Output the [X, Y] coordinate of the center of the cell containing the given text.  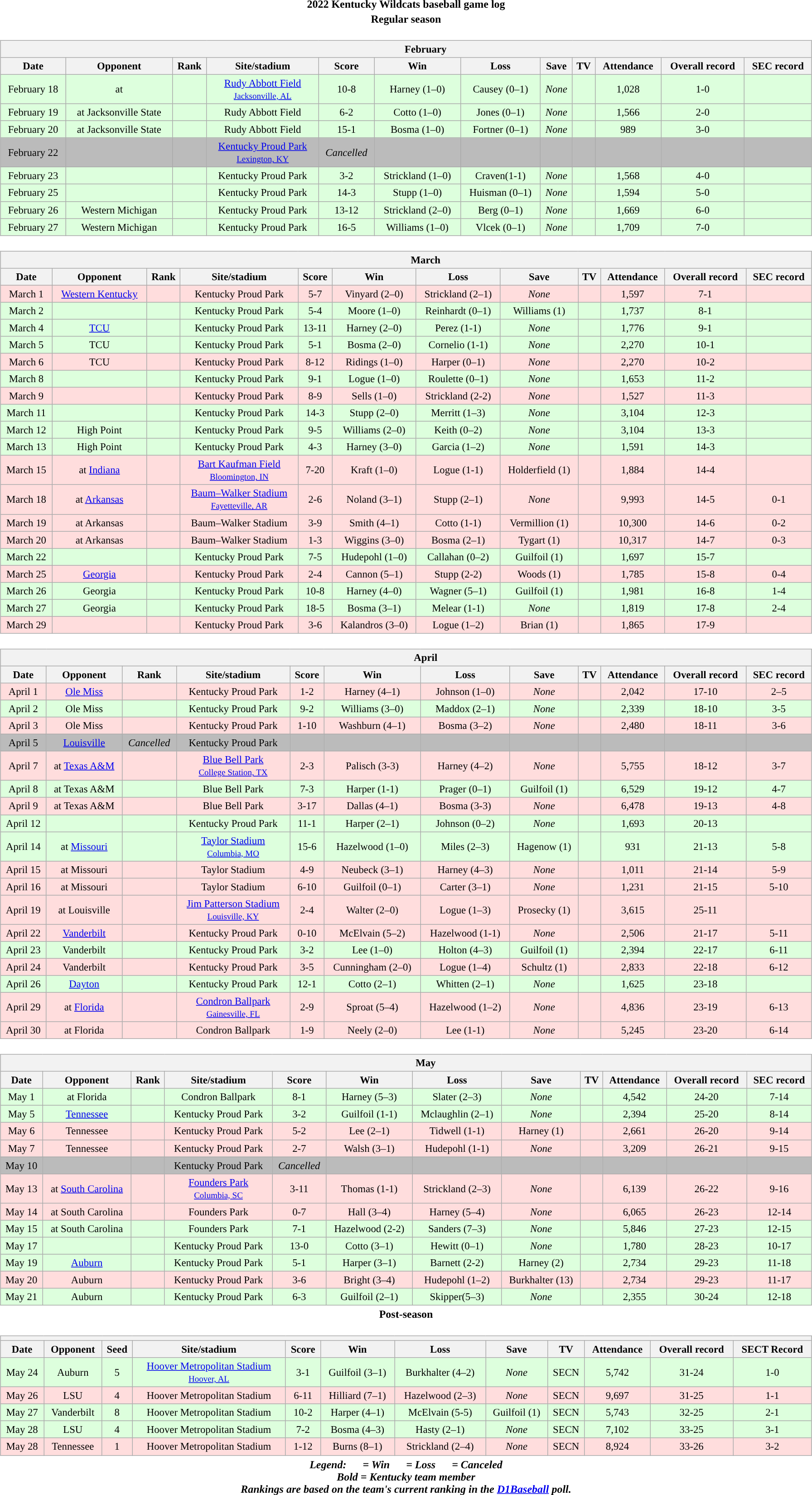
26-23 [706, 1212]
30-24 [706, 1297]
17-10 [705, 692]
Huisman (0–1) [500, 193]
1,653 [633, 379]
1,566 [628, 112]
Bosma (3-3) [465, 806]
Lee (2–1) [370, 1131]
May 24 [22, 1373]
May 13 [22, 1189]
Dallas (4–1) [372, 806]
Bright (3–4) [370, 1280]
March [406, 260]
Hall (3–4) [370, 1212]
Harney (4–0) [374, 591]
March 15 [26, 471]
7-3 [307, 789]
4-7 [778, 789]
March 6 [26, 362]
Smith (4–1) [374, 523]
9,697 [617, 1396]
Kalandros (3–0) [374, 625]
Blue Bell ParkCollege Station, TX [233, 766]
1,780 [634, 1246]
21-14 [705, 869]
February [406, 49]
5 [117, 1373]
March 22 [26, 557]
Hewitt (0–1) [457, 1246]
Logue (1-1) [458, 471]
March 9 [26, 396]
Hasty (2–1) [440, 1430]
Harney (4–2) [465, 766]
Keith (0–2) [458, 430]
Seed [117, 1349]
Strickland (2–4) [440, 1446]
Bosma (3–1) [374, 608]
13-0 [299, 1246]
Melear (1-1) [458, 608]
5-9 [778, 869]
Hilliard (7–1) [358, 1396]
1-12 [303, 1446]
1,693 [633, 823]
19-13 [705, 806]
March 19 [26, 523]
April 5 [24, 743]
Williams (1) [539, 311]
at Louisville [84, 909]
4,542 [634, 1097]
21-13 [705, 847]
Guilfoil (2–1) [370, 1297]
March 29 [26, 625]
1,776 [633, 328]
24-20 [706, 1097]
1-2 [307, 692]
11-2 [705, 379]
17-9 [705, 625]
Hazelwood (1-1) [465, 933]
18-10 [705, 709]
5,846 [634, 1228]
27-23 [706, 1228]
April 30 [24, 1030]
8 [117, 1412]
1,591 [633, 447]
12-1 [307, 984]
Johnson (0–2) [465, 823]
12-15 [779, 1228]
9,993 [633, 500]
Condron BallparkGainesville, FL [233, 1007]
9-2 [307, 709]
Logue (1–4) [465, 967]
March 5 [26, 345]
2-0 [703, 112]
Walsh (3–1) [370, 1148]
1,737 [633, 311]
2-9 [307, 1007]
11-17 [779, 1280]
Harper (2–1) [372, 823]
Harper (3–1) [370, 1263]
Cotto (1–0) [417, 112]
28-23 [706, 1246]
Harper (0–1) [458, 362]
March 13 [26, 447]
13-12 [346, 210]
Hazelwood (1–2) [465, 1007]
23-20 [705, 1030]
7-20 [315, 471]
14-7 [705, 540]
5-0 [703, 193]
6,065 [634, 1212]
Strickland (2–1) [458, 294]
15-7 [705, 557]
Jim Patterson StadiumLouisville, KY [233, 909]
March 11 [26, 413]
6,529 [633, 789]
1,884 [633, 471]
Whitten (2–1) [465, 984]
May 14 [22, 1212]
Roulette (0–1) [458, 379]
1,594 [628, 193]
6-13 [778, 1007]
Hagenow (1) [544, 847]
Harney (2–0) [374, 328]
April 26 [24, 984]
8,924 [617, 1446]
1,568 [628, 176]
April 14 [24, 847]
26-20 [706, 1131]
16-5 [346, 227]
Neubeck (3–1) [372, 869]
April 23 [24, 950]
May 20 [22, 1280]
31-24 [691, 1373]
3-9 [315, 523]
Founders ParkColumbia, SC [218, 1189]
Harney (4–1) [372, 692]
23-18 [705, 984]
at [119, 89]
May 5 [22, 1114]
26-21 [706, 1148]
3-7 [778, 766]
April 2 [24, 709]
Burkhalter (4–2) [440, 1373]
February 20 [34, 130]
Rudy Abbott FieldJacksonville, AL [263, 89]
11-18 [779, 1263]
2-6 [315, 500]
Palisch (3-3) [372, 766]
April 24 [24, 967]
6-3 [299, 1297]
33-26 [691, 1446]
5-11 [778, 933]
March 26 [26, 591]
16-8 [705, 591]
2-1 [773, 1412]
Strickland (1–0) [417, 176]
5,755 [633, 766]
4-3 [315, 447]
17-8 [705, 608]
May 1 [22, 1097]
Bart Kaufman FieldBloomington, IN [239, 471]
Stupp (2–1) [458, 500]
5,743 [617, 1412]
Harney (5–4) [457, 1212]
February 19 [34, 112]
1-4 [778, 591]
2,042 [633, 692]
Harney (2) [541, 1263]
Dayton [84, 984]
Causey (0–1) [500, 89]
Sells (1–0) [374, 396]
10-1 [705, 345]
18-12 [705, 766]
Cornelio (1-1) [458, 345]
1,669 [628, 210]
2–5 [778, 692]
Tidwell (1-1) [457, 1131]
1 [117, 1446]
Craven(1-1) [500, 176]
Hudepohl (1–0) [374, 557]
Louisville [84, 743]
May [406, 1063]
8-14 [779, 1114]
Strickland (2–3) [457, 1189]
3-17 [307, 806]
Guilfoil (0–1) [372, 887]
Stupp (2–0) [374, 413]
18-11 [705, 726]
Kraft (1–0) [374, 471]
Reinhardt (0–1) [458, 311]
Merritt (1–3) [458, 413]
26-22 [706, 1189]
Lee (1-1) [465, 1030]
Kentucky Proud ParkLexington, KY [263, 152]
9-5 [315, 430]
Hazelwood (2–3) [440, 1396]
March 25 [26, 574]
Harper (1-1) [372, 789]
May 19 [22, 1263]
May 27 [22, 1412]
25-11 [705, 909]
Wagner (5–1) [458, 591]
931 [633, 847]
April 9 [24, 806]
Logue (1–2) [458, 625]
April 12 [24, 823]
1,028 [628, 89]
Woods (1) [539, 574]
SECT Record [773, 1349]
Carter (3–1) [465, 887]
Hazelwood (2-2) [370, 1228]
12-18 [779, 1297]
Williams (2–0) [374, 430]
Skipper(5–3) [457, 1297]
May 15 [22, 1228]
May 21 [22, 1297]
3,209 [634, 1148]
2,506 [633, 933]
Holderfield (1) [539, 471]
March 18 [26, 500]
18-5 [315, 608]
Prosecky (1) [544, 909]
Lee (1–0) [372, 950]
Harney (1) [541, 1131]
22-18 [705, 967]
22-17 [705, 950]
32-25 [691, 1412]
Ridings (1–0) [374, 362]
14-6 [705, 523]
31-25 [691, 1396]
May 26 [22, 1396]
Holton (4–3) [465, 950]
1,527 [633, 396]
1,011 [633, 869]
Cunningham (2–0) [372, 967]
5,742 [617, 1373]
5-2 [299, 1131]
1-9 [307, 1030]
Sanders (7–3) [457, 1228]
9-14 [779, 1131]
Maddox (2–1) [465, 709]
15-8 [705, 574]
14-4 [705, 471]
Cannon (5–1) [374, 574]
May 6 [22, 1131]
Western Kentucky [99, 294]
Guilfoil (1-1) [370, 1114]
21-17 [705, 933]
April 15 [24, 869]
Williams (3–0) [372, 709]
Logue (1–3) [465, 909]
1,625 [633, 984]
Cotto (1-1) [458, 523]
Vlcek (0–1) [500, 227]
0-10 [307, 933]
1,981 [633, 591]
February 18 [34, 89]
Schultz (1) [544, 967]
Washburn (4–1) [372, 726]
Jones (0–1) [500, 112]
10,300 [633, 523]
2,355 [634, 1297]
7-14 [779, 1097]
6-0 [703, 210]
13-11 [315, 328]
6-14 [778, 1030]
March 20 [26, 540]
15-1 [346, 130]
7-5 [315, 557]
March 1 [26, 294]
Hazelwood (1–0) [372, 847]
3,615 [633, 909]
Vermillion (1) [539, 523]
Burkhalter (13) [541, 1280]
April [406, 658]
Miles (2–3) [465, 847]
Bosma (3–2) [465, 726]
Tygart (1) [539, 540]
1-10 [307, 726]
Logue (1–0) [374, 379]
5-8 [778, 847]
5,245 [633, 1030]
4-9 [307, 869]
Harney (3–0) [374, 447]
Strickland (2–0) [417, 210]
2,480 [633, 726]
April 7 [24, 766]
Bosma (2–1) [458, 540]
5-7 [315, 294]
0-2 [778, 523]
4-8 [778, 806]
Callahan (0–2) [458, 557]
Baum–Walker StadiumFayetteville, AR [239, 500]
May 10 [22, 1165]
11-1 [307, 823]
Berg (0–1) [500, 210]
10,317 [633, 540]
13-3 [705, 430]
25-20 [706, 1114]
Hudepohl (1–2) [457, 1280]
7,102 [617, 1430]
Wiggins (3–0) [374, 540]
Moore (1–0) [374, 311]
April 22 [24, 933]
at Indiana [99, 471]
0-7 [299, 1212]
5-10 [778, 887]
15-6 [307, 847]
21-15 [705, 887]
7-2 [303, 1430]
Hoover Metropolitan StadiumHoover, AL [209, 1373]
Harney (5–3) [370, 1097]
2,339 [633, 709]
April 1 [24, 692]
Sproat (5–4) [372, 1007]
Stupp (2-2) [458, 574]
1,819 [633, 608]
Prager (0–1) [465, 789]
Neely (2–0) [372, 1030]
989 [628, 130]
5-4 [315, 311]
February 25 [34, 193]
9-16 [779, 1189]
February 26 [34, 210]
Bosma (4–3) [358, 1430]
Harper (4–1) [358, 1412]
Harney (1–0) [417, 89]
0-3 [778, 540]
March 8 [26, 379]
2,661 [634, 1131]
Brian (1) [539, 625]
February 23 [34, 176]
8-12 [315, 362]
6,478 [633, 806]
3-0 [703, 130]
6,139 [634, 1189]
23-19 [705, 1007]
Harney (4–3) [465, 869]
May 17 [22, 1246]
March 2 [26, 311]
2-3 [307, 766]
9-15 [779, 1148]
8-9 [315, 396]
McElvain (5-5) [440, 1412]
Mclaughlin (2–1) [457, 1114]
1,597 [633, 294]
Hudepohl (1-1) [457, 1148]
0-4 [778, 574]
April 3 [24, 726]
19-12 [705, 789]
4,836 [633, 1007]
6-12 [778, 967]
Vinyard (2–0) [374, 294]
14-5 [705, 500]
1,785 [633, 574]
7-0 [703, 227]
1,697 [633, 557]
4-0 [703, 176]
May 7 [22, 1148]
March 4 [26, 328]
March 12 [26, 430]
1,865 [633, 625]
Guilfoil (3–1) [358, 1373]
1,709 [628, 227]
10-17 [779, 1246]
April 29 [24, 1007]
11-3 [705, 396]
Thomas (1-1) [370, 1189]
Walter (2–0) [372, 909]
April 8 [24, 789]
1-3 [315, 540]
2-7 [299, 1148]
February 22 [34, 152]
3-11 [299, 1189]
Burns (8–1) [358, 1446]
12-14 [779, 1212]
Taylor StadiumColumbia, MO [233, 847]
March 27 [26, 608]
Perez (1-1) [458, 328]
Stupp (1–0) [417, 193]
6-10 [307, 887]
April 19 [24, 909]
12-3 [705, 413]
Bosma (1–0) [417, 130]
Cotto (2–1) [372, 984]
33-25 [691, 1430]
McElvain (5–2) [372, 933]
Noland (3–1) [374, 500]
Williams (1–0) [417, 227]
Fortner (0–1) [500, 130]
Bosma (2–0) [374, 345]
20-13 [705, 823]
1-1 [773, 1396]
1,231 [633, 887]
April 16 [24, 887]
Slater (2–3) [457, 1097]
Johnson (1–0) [465, 692]
6-2 [346, 112]
Cotto (3–1) [370, 1246]
Strickland (2-2) [458, 396]
Barnett (2-2) [457, 1263]
Garcia (1–2) [458, 447]
0-1 [778, 500]
February 27 [34, 227]
2,833 [633, 967]
